Search for the cell housing the specified text and yield its (X, Y) center coordinate. 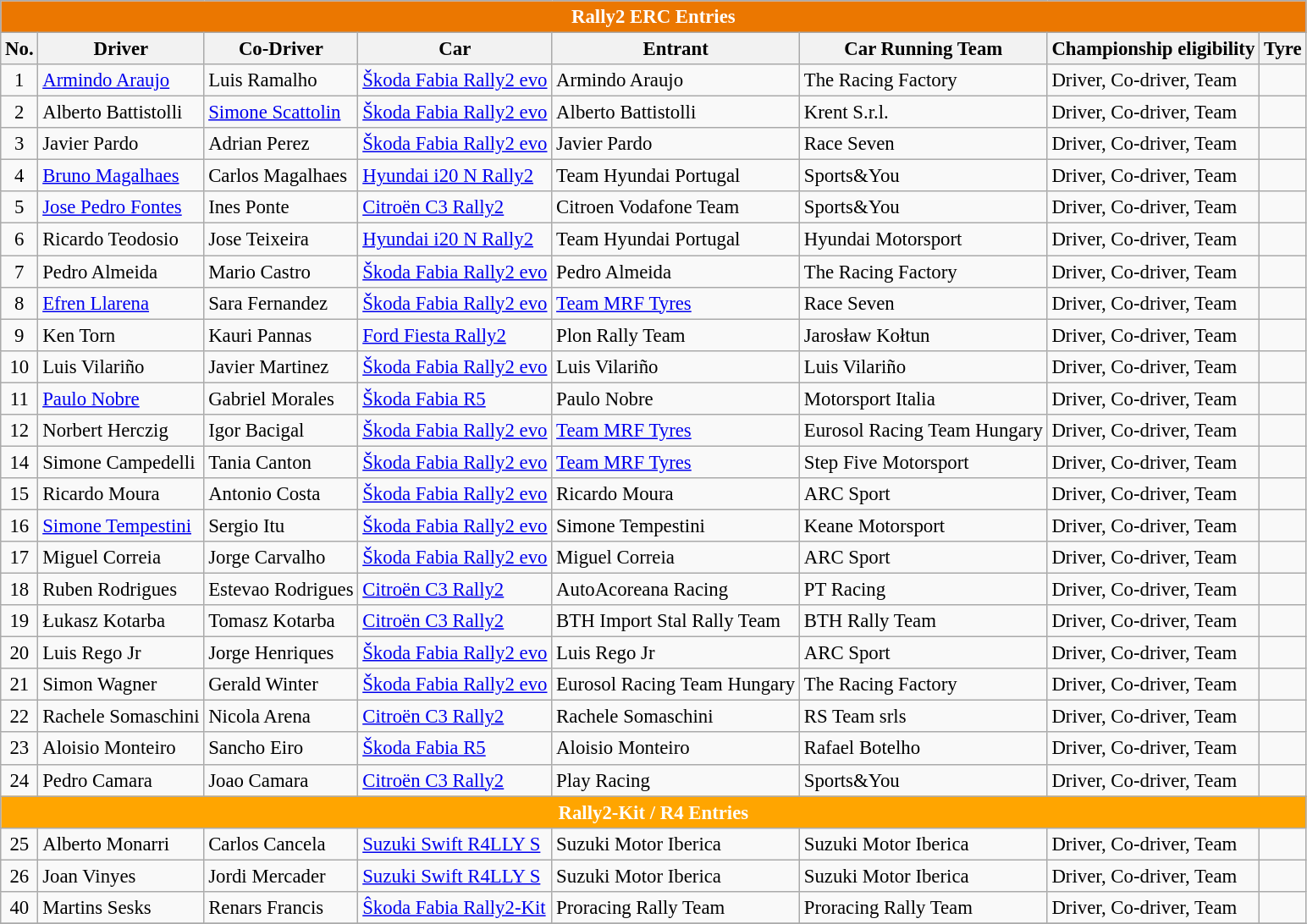
12 (19, 431)
Ruben Rodrigues (121, 590)
Jarosław Kołtun (923, 335)
19 (19, 621)
Simone Scattolin (281, 113)
RS Team srls (923, 717)
Rally2 ERC Entries (653, 17)
Simone Campedelli (121, 462)
Carlos Magalhaes (281, 176)
Sancho Eiro (281, 749)
Gabriel Morales (281, 399)
Ricardo Teodosio (121, 239)
Gerald Winter (281, 685)
7 (19, 272)
Step Five Motorsport (923, 462)
Sergio Itu (281, 525)
Simon Wagner (121, 685)
Łukasz Kotarba (121, 621)
Ford Fiesta Rally2 (455, 335)
Ken Torn (121, 335)
Alberto Monarri (121, 844)
Renars Francis (281, 908)
Igor Bacigal (281, 431)
Keane Motorsport (923, 525)
Pedro Camara (121, 780)
Joao Camara (281, 780)
8 (19, 303)
Krent S.r.l. (923, 113)
Luis Ramalho (281, 80)
Citroen Vodafone Team (676, 207)
Javier Martinez (281, 366)
Jorge Carvalho (281, 558)
Hyundai Motorsport (923, 239)
Jose Pedro Fontes (121, 207)
Bruno Magalhaes (121, 176)
23 (19, 749)
Tania Canton (281, 462)
Ines Ponte (281, 207)
6 (19, 239)
25 (19, 844)
Antonio Costa (281, 494)
24 (19, 780)
9 (19, 335)
4 (19, 176)
AutoAcoreana Racing (676, 590)
20 (19, 653)
5 (19, 207)
22 (19, 717)
Car (455, 49)
Rafael Botelho (923, 749)
Efren Llarena (121, 303)
Joan Vinyes (121, 876)
BTH Rally Team (923, 621)
21 (19, 685)
Tomasz Kotarba (281, 621)
Car Running Team (923, 49)
Martins Sesks (121, 908)
2 (19, 113)
11 (19, 399)
Championship eligibility (1153, 49)
PT Racing (923, 590)
Norbert Herczig (121, 431)
3 (19, 144)
26 (19, 876)
18 (19, 590)
Mario Castro (281, 272)
Co-Driver (281, 49)
15 (19, 494)
Jorge Henriques (281, 653)
Rally2-Kit / R4 Entries (653, 812)
14 (19, 462)
Adrian Perez (281, 144)
Driver (121, 49)
1 (19, 80)
Sara Fernandez (281, 303)
Play Racing (676, 780)
Ŝkoda Fabia Rally2-Kit (455, 908)
Estevao Rodrigues (281, 590)
Motorsport Italia (923, 399)
10 (19, 366)
Jordi Mercader (281, 876)
Jose Teixeira (281, 239)
Plon Rally Team (676, 335)
Carlos Cancela (281, 844)
Tyre (1283, 49)
No. (19, 49)
Kauri Pannas (281, 335)
40 (19, 908)
BTH Import Stal Rally Team (676, 621)
Entrant (676, 49)
Nicola Arena (281, 717)
17 (19, 558)
16 (19, 525)
